Scan for the cell matching the given text and deliver its (X, Y) coordinate at center. 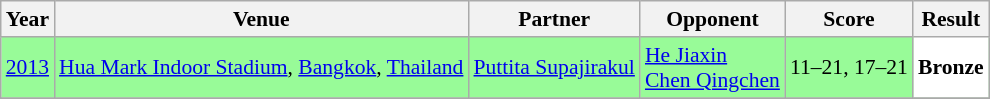
Hua Mark Indoor Stadium, Bangkok, Thailand (261, 68)
Venue (261, 19)
Result (951, 19)
Partner (554, 19)
Score (849, 19)
Opponent (712, 19)
He Jiaxin Chen Qingchen (712, 68)
Puttita Supajirakul (554, 68)
Year (28, 19)
Bronze (951, 68)
11–21, 17–21 (849, 68)
2013 (28, 68)
